Find where the given text appears and provide that cell's center as (x, y) coordinate. 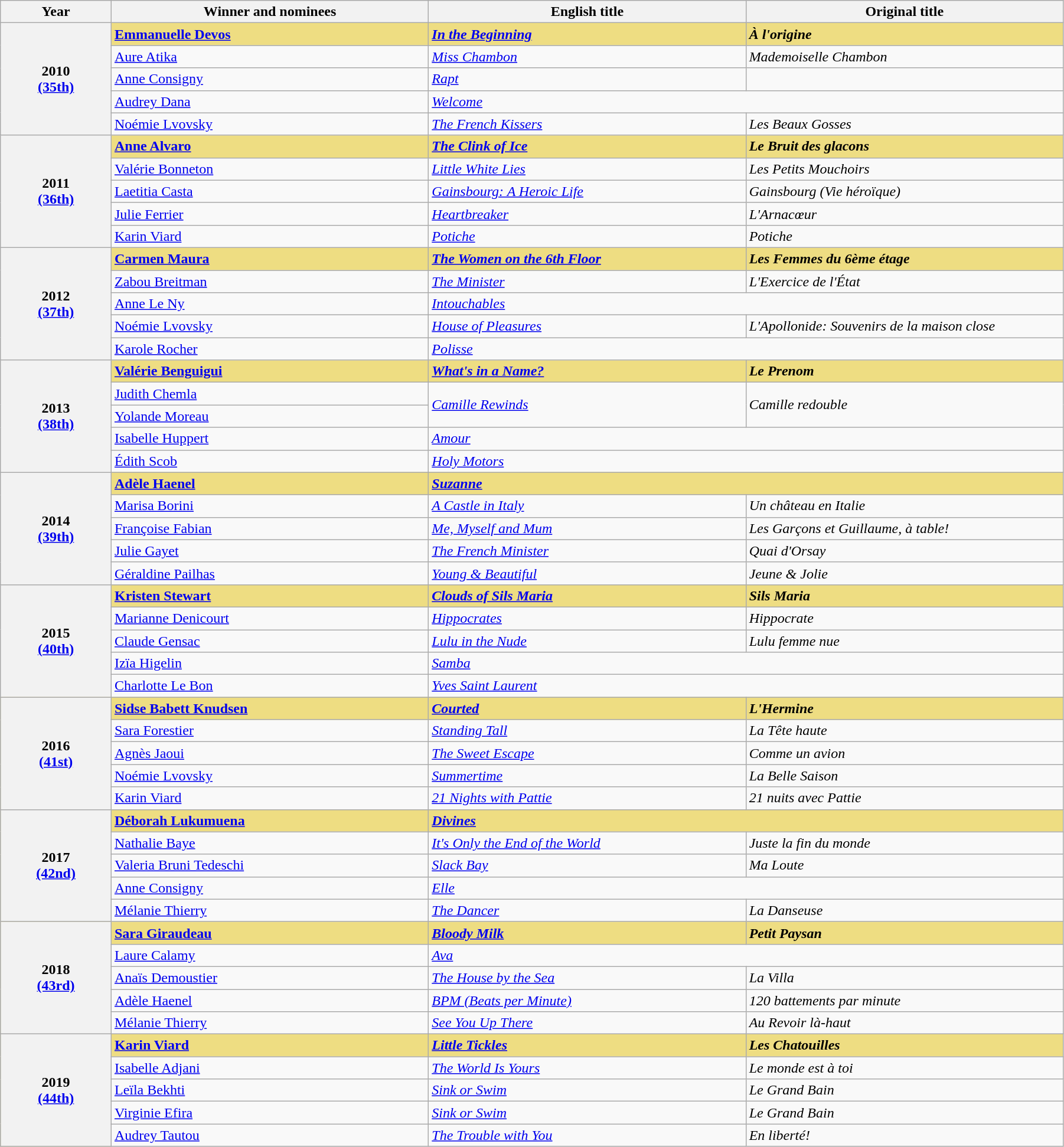
Les Femmes du 6ème étage (905, 259)
Les Chatouilles (905, 1045)
Jeune & Jolie (905, 573)
2017(42nd) (56, 865)
Juste la fin du monde (905, 843)
21 nuits avec Pattie (905, 798)
Valérie Benguigui (269, 371)
Elle (746, 888)
Julie Ferrier (269, 214)
A Castle in Italy (587, 506)
Hippocrates (587, 618)
Amour (746, 439)
Summertime (587, 776)
Leïla Bekhti (269, 1090)
2012(37th) (56, 303)
Karole Rocher (269, 349)
Camille redouble (905, 405)
Le monde est à toi (905, 1068)
The Dancer (587, 910)
2014(39th) (56, 528)
L'Hermine (905, 708)
Sils Maria (905, 596)
Les Petits Mouchoirs (905, 169)
À l'origine (905, 34)
21 Nights with Pattie (587, 798)
Aure Atika (269, 57)
Carmen Maura (269, 259)
Audrey Dana (269, 102)
Laetitia Casta (269, 191)
Petit Paysan (905, 933)
Les Beaux Gosses (905, 124)
Marianne Denicourt (269, 618)
BPM (Beats per Minute) (587, 1001)
Julie Gayet (269, 551)
Le Prenom (905, 371)
Slack Bay (587, 865)
Winner and nominees (269, 12)
La Belle Saison (905, 776)
L'Arnacœur (905, 214)
The Women on the 6th Floor (587, 259)
The Trouble with You (587, 1135)
Déborah Lukumuena (269, 821)
2010(35th) (56, 79)
Claude Gensac (269, 641)
Clouds of Sils Maria (587, 596)
The Sweet Escape (587, 753)
Courted (587, 708)
2019 (44th) (56, 1090)
Me, Myself and Mum (587, 528)
What's in a Name? (587, 371)
Édith Scob (269, 461)
Intouchables (746, 304)
Marisa Borini (269, 506)
Sidse Babett Knudsen (269, 708)
Quai d'Orsay (905, 551)
Les Garçons et Guillaume, à table! (905, 528)
Gainsbourg: A Heroic Life (587, 191)
Gainsbourg (Vie héroïque) (905, 191)
Little Tickles (587, 1045)
Kristen Stewart (269, 596)
Zabou Breitman (269, 282)
Samba (746, 664)
2015(40th) (56, 641)
2013(38th) (56, 416)
L'Apollonide: Souvenirs de la maison close (905, 326)
La Tête haute (905, 731)
120 battements par minute (905, 1001)
Emmanuelle Devos (269, 34)
Ma Loute (905, 865)
The House by the Sea (587, 978)
Divines (746, 821)
Little White Lies (587, 169)
Suzanne (746, 483)
Camille Rewinds (587, 405)
La Danseuse (905, 910)
Valeria Bruni Tedeschi (269, 865)
Lulu femme nue (905, 641)
Ava (746, 955)
Le Bruit des glacons (905, 146)
Year (56, 12)
The French Minister (587, 551)
Isabelle Huppert (269, 439)
Welcome (746, 102)
Anne Le Ny (269, 304)
Charlotte Le Bon (269, 686)
Isabelle Adjani (269, 1068)
Yolande Moreau (269, 416)
Nathalie Baye (269, 843)
2018(43rd) (56, 978)
Mademoiselle Chambon (905, 57)
Standing Tall (587, 731)
2016(41st) (56, 753)
Young & Beautiful (587, 573)
Izïa Higelin (269, 664)
In the Beginning (587, 34)
Géraldine Pailhas (269, 573)
2011(36th) (56, 191)
Agnès Jaoui (269, 753)
The World Is Yours (587, 1068)
Judith Chemla (269, 394)
It's Only the End of the World (587, 843)
Au Revoir là-haut (905, 1023)
Anne Alvaro (269, 146)
Polisse (746, 349)
The French Kissers (587, 124)
Sara Giraudeau (269, 933)
Lulu in the Nude (587, 641)
Audrey Tautou (269, 1135)
The Clink of Ice (587, 146)
Miss Chambon (587, 57)
Un château en Italie (905, 506)
Comme un avion (905, 753)
House of Pleasures (587, 326)
En liberté! (905, 1135)
Virginie Efira (269, 1113)
The Minister (587, 282)
Bloody Milk (587, 933)
Rapt (587, 79)
Sara Forestier (269, 731)
English title (587, 12)
L'Exercice de l'État (905, 282)
Original title (905, 12)
Heartbreaker (587, 214)
Hippocrate (905, 618)
Holy Motors (746, 461)
Yves Saint Laurent (746, 686)
Françoise Fabian (269, 528)
Laure Calamy (269, 955)
Valérie Bonneton (269, 169)
Anaïs Demoustier (269, 978)
La Villa (905, 978)
See You Up There (587, 1023)
